Output the [X, Y] coordinate of the center of the cell containing the given text.  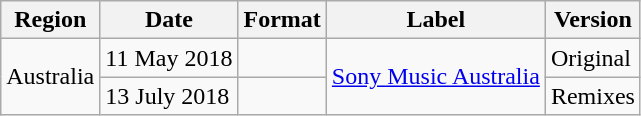
Region [50, 20]
Sony Music Australia [436, 77]
11 May 2018 [169, 58]
Version [592, 20]
Australia [50, 77]
Remixes [592, 96]
Label [436, 20]
Date [169, 20]
13 July 2018 [169, 96]
Format [282, 20]
Original [592, 58]
